Provide the [x, y] coordinate of the cell's center where the given text is located.  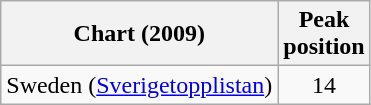
Peakposition [324, 34]
14 [324, 85]
Chart (2009) [140, 34]
Sweden (Sverigetopplistan) [140, 85]
